Output the [x, y] coordinate of the center of the cell containing the given text.  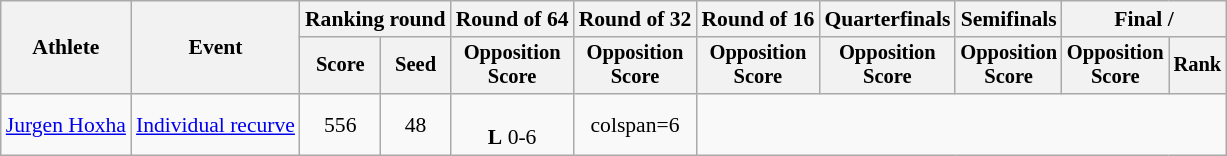
Ranking round [376, 19]
Quarterfinals [887, 19]
Jurgen Hoxha [66, 124]
Rank [1198, 66]
Round of 16 [758, 19]
L 0-6 [512, 124]
Final / [1144, 19]
Athlete [66, 48]
Seed [416, 66]
colspan=6 [636, 124]
Round of 64 [512, 19]
48 [416, 124]
Score [340, 66]
Round of 32 [636, 19]
Semifinals [1008, 19]
Individual recurve [216, 124]
Event [216, 48]
556 [340, 124]
